Output the [x, y] coordinate of the center of the cell containing the given text.  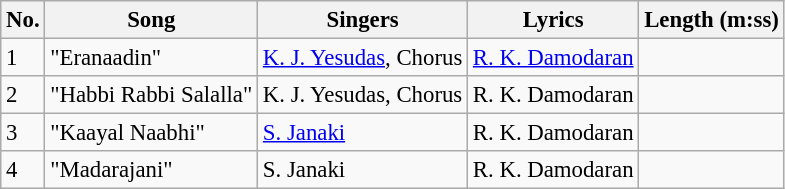
"Madarajani" [152, 170]
1 [23, 58]
Singers [363, 20]
4 [23, 170]
No. [23, 20]
"Eranaadin" [152, 58]
3 [23, 133]
"Kaayal Naabhi" [152, 133]
Lyrics [554, 20]
"Habbi Rabbi Salalla" [152, 95]
Song [152, 20]
2 [23, 95]
Length (m:ss) [712, 20]
